For the text-containing cell, return its midpoint in (X, Y) coordinate format. 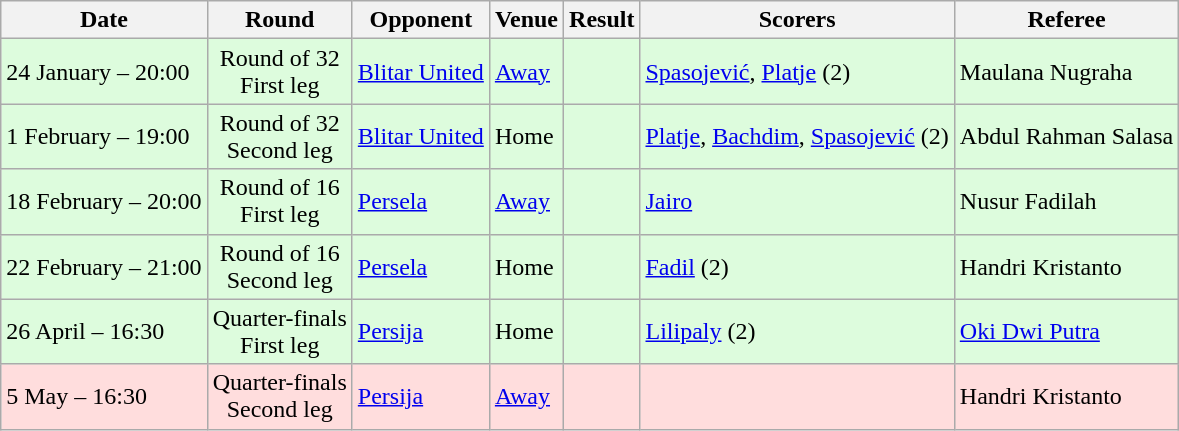
22 February – 21:00 (104, 266)
Jairo (797, 202)
Fadil (2) (797, 266)
24 January – 20:00 (104, 72)
Quarter-finalsSecond leg (280, 396)
Oki Dwi Putra (1066, 332)
Round of 16Second leg (280, 266)
Round of 16First leg (280, 202)
18 February – 20:00 (104, 202)
Round of 32Second leg (280, 136)
Round of 32First leg (280, 72)
1 February – 19:00 (104, 136)
Scorers (797, 20)
Referee (1066, 20)
Nusur Fadilah (1066, 202)
5 May – 16:30 (104, 396)
Date (104, 20)
Maulana Nugraha (1066, 72)
Spasojević, Platje (2) (797, 72)
Quarter-finalsFirst leg (280, 332)
Opponent (420, 20)
Result (602, 20)
Venue (526, 20)
26 April – 16:30 (104, 332)
Lilipaly (2) (797, 332)
Abdul Rahman Salasa (1066, 136)
Round (280, 20)
Platje, Bachdim, Spasojević (2) (797, 136)
